Extract the [X, Y] coordinate from the center of the cell holding the provided text.  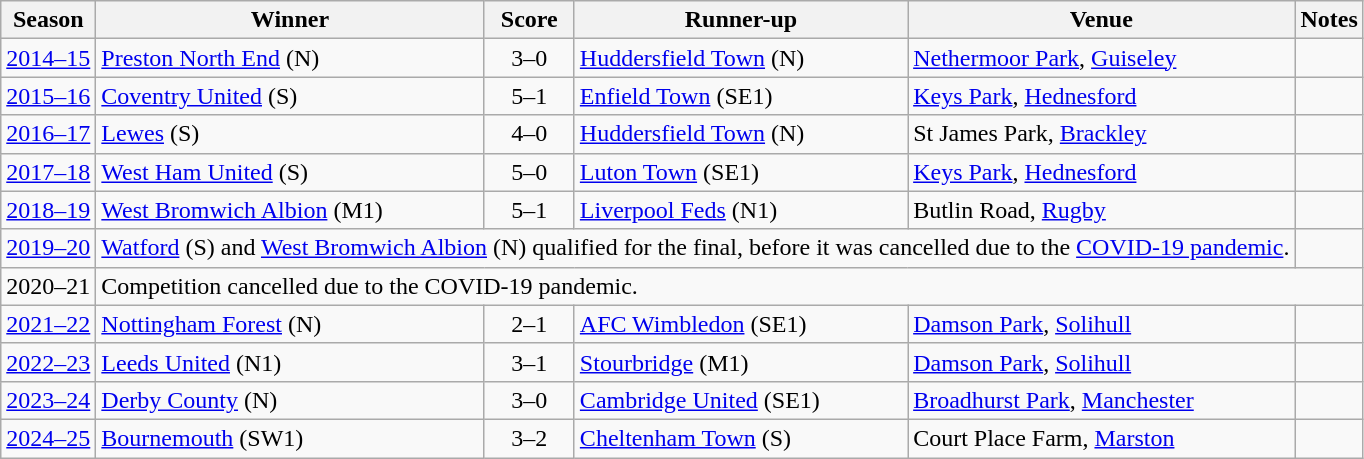
Winner [290, 20]
2024–25 [48, 438]
Nottingham Forest (N) [290, 324]
Nethermoor Park, Guiseley [1102, 58]
3–2 [529, 438]
Enfield Town (SE1) [740, 96]
Watford (S) and West Bromwich Albion (N) qualified for the final, before it was cancelled due to the COVID-19 pandemic. [696, 248]
5–0 [529, 172]
Court Place Farm, Marston [1102, 438]
2019–20 [48, 248]
Derby County (N) [290, 400]
2016–17 [48, 134]
2–1 [529, 324]
2018–19 [48, 210]
2014–15 [48, 58]
Broadhurst Park, Manchester [1102, 400]
3–1 [529, 362]
Stourbridge (M1) [740, 362]
Bournemouth (SW1) [290, 438]
2022–23 [48, 362]
Coventry United (S) [290, 96]
Cambridge United (SE1) [740, 400]
Runner-up [740, 20]
2017–18 [48, 172]
West Ham United (S) [290, 172]
Venue [1102, 20]
Cheltenham Town (S) [740, 438]
AFC Wimbledon (SE1) [740, 324]
2020–21 [48, 286]
Notes [1329, 20]
Season [48, 20]
2023–24 [48, 400]
2021–22 [48, 324]
Luton Town (SE1) [740, 172]
Preston North End (N) [290, 58]
Liverpool Feds (N1) [740, 210]
Competition cancelled due to the COVID-19 pandemic. [730, 286]
Lewes (S) [290, 134]
2015–16 [48, 96]
4–0 [529, 134]
Leeds United (N1) [290, 362]
St James Park, Brackley [1102, 134]
West Bromwich Albion (M1) [290, 210]
Butlin Road, Rugby [1102, 210]
Score [529, 20]
